Capture the cell that displays the provided text and extract its (x, y) central coordinate. 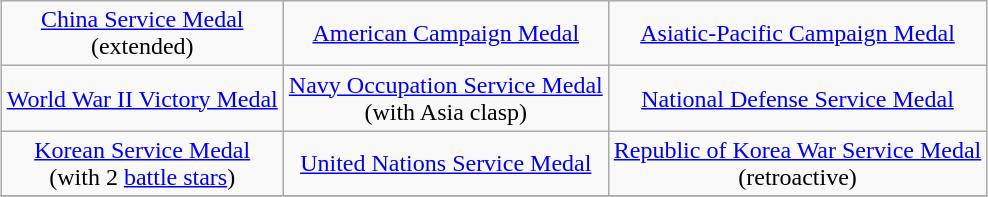
Republic of Korea War Service Medal(retroactive) (798, 164)
Asiatic-Pacific Campaign Medal (798, 34)
World War II Victory Medal (142, 98)
China Service Medal(extended) (142, 34)
Korean Service Medal(with 2 battle stars) (142, 164)
United Nations Service Medal (446, 164)
Navy Occupation Service Medal(with Asia clasp) (446, 98)
American Campaign Medal (446, 34)
National Defense Service Medal (798, 98)
